Capture the cell that displays the provided text and extract its (X, Y) central coordinate. 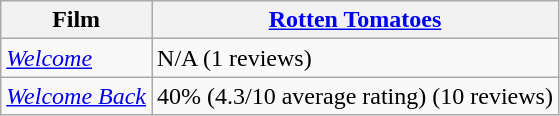
40% (4.3/10 average rating) (10 reviews) (356, 96)
Film (76, 20)
N/A (1 reviews) (356, 58)
Rotten Tomatoes (356, 20)
Welcome Back (76, 96)
Welcome (76, 58)
